Locate the cell with the specified text and output its [x, y] center coordinate. 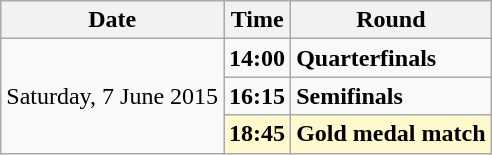
Date [112, 20]
18:45 [258, 134]
14:00 [258, 58]
Gold medal match [391, 134]
Time [258, 20]
Semifinals [391, 96]
Quarterfinals [391, 58]
16:15 [258, 96]
Saturday, 7 June 2015 [112, 96]
Round [391, 20]
